Find where the given text appears and provide that cell's center as (x, y) coordinate. 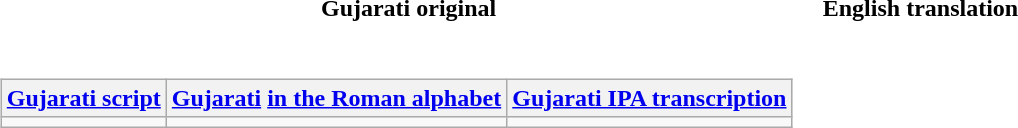
Gujarati script (84, 98)
Gujarati in the Roman alphabet (336, 98)
Gujarati IPA transcription (650, 98)
